Pinpoint the cell where the given text exists, returning its [x, y] midpoint coordinate. 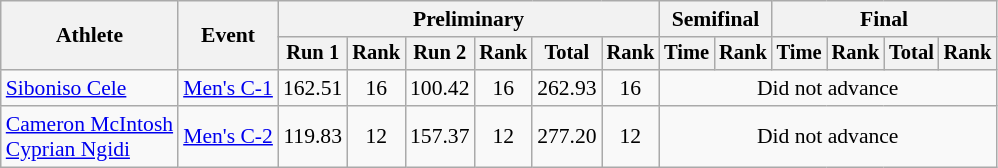
Event [228, 36]
119.83 [312, 136]
157.37 [440, 136]
Siboniso Cele [90, 88]
Semifinal [715, 19]
Cameron McIntoshCyprian Ngidi [90, 136]
Preliminary [468, 19]
Athlete [90, 36]
Men's C-2 [228, 136]
Men's C-1 [228, 88]
262.93 [566, 88]
Final [884, 19]
277.20 [566, 136]
100.42 [440, 88]
Run 2 [440, 54]
162.51 [312, 88]
Run 1 [312, 54]
